Search for the cell housing the specified text and yield its (X, Y) center coordinate. 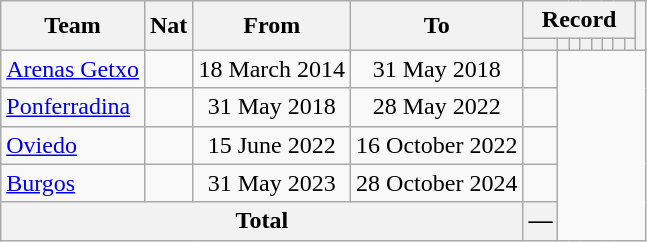
To (437, 26)
15 June 2022 (272, 145)
28 October 2024 (437, 183)
Ponferradina (73, 107)
Record (579, 20)
31 May 2023 (272, 183)
Burgos (73, 183)
Nat (168, 26)
16 October 2022 (437, 145)
— (540, 221)
Oviedo (73, 145)
18 March 2014 (272, 69)
28 May 2022 (437, 107)
From (272, 26)
Arenas Getxo (73, 69)
Total (262, 221)
Team (73, 26)
